Search for the cell housing the specified text and yield its (X, Y) center coordinate. 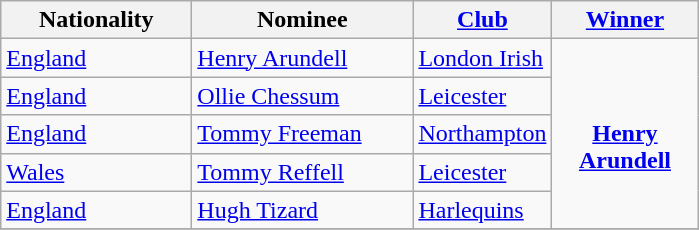
London Irish (482, 58)
Hugh Tizard (302, 210)
Wales (96, 172)
Club (482, 20)
Ollie Chessum (302, 96)
Nationality (96, 20)
Harlequins (482, 210)
Northampton (482, 134)
Winner (625, 20)
Tommy Reffell (302, 172)
Nominee (302, 20)
Tommy Freeman (302, 134)
